Determine the (X, Y) coordinate at the center of the cell enclosing the given text.  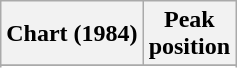
Peakposition (189, 34)
Chart (1984) (72, 34)
